Search for the cell housing the specified text and yield its (x, y) center coordinate. 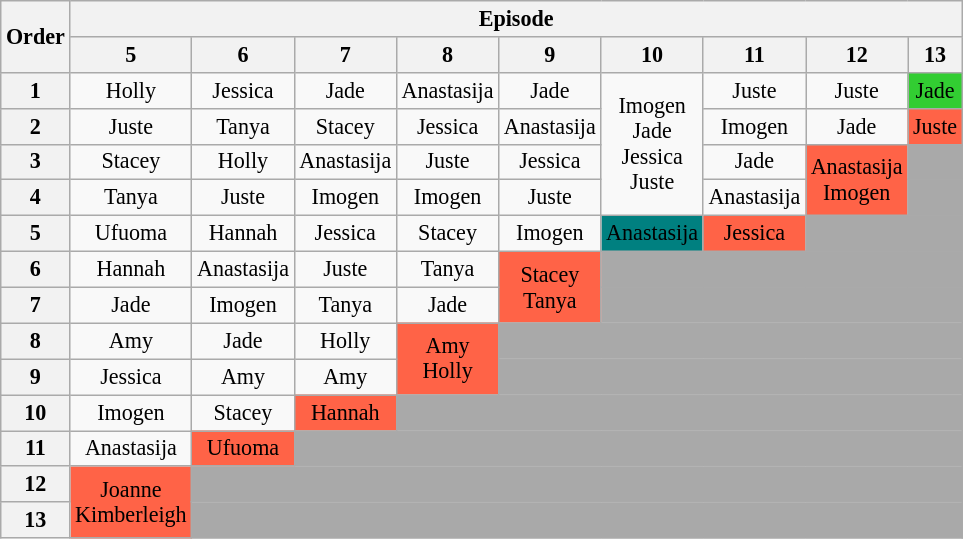
3 (36, 162)
Amy Holly (447, 359)
Joanne Kimberleigh (131, 502)
4 (36, 198)
2 (36, 126)
Stacey Tanya (550, 287)
Order (36, 36)
Episode (516, 18)
ImogenJadeJessicaJuste (652, 144)
1 (36, 90)
Anastasija Imogen (857, 180)
